From the cell containing the given text, extract its center point as [x, y] coordinate. 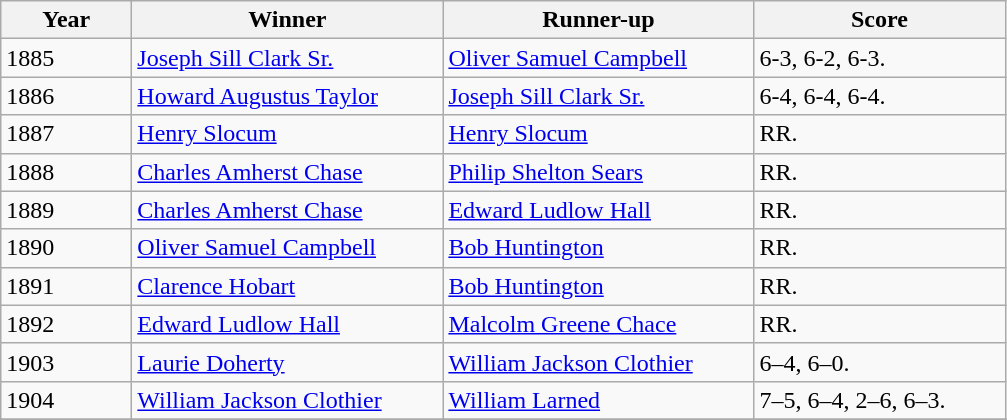
1888 [66, 172]
7–5, 6–4, 2–6, 6–3. [880, 400]
William Larned [598, 400]
6-3, 6-2, 6-3. [880, 58]
1887 [66, 134]
1892 [66, 324]
1903 [66, 362]
6–4, 6–0. [880, 362]
Philip Shelton Sears [598, 172]
Clarence Hobart [288, 286]
Year [66, 20]
1885 [66, 58]
1904 [66, 400]
1890 [66, 248]
1886 [66, 96]
Laurie Doherty [288, 362]
6-4, 6-4, 6-4. [880, 96]
1889 [66, 210]
Winner [288, 20]
Malcolm Greene Chace [598, 324]
Score [880, 20]
Howard Augustus Taylor [288, 96]
Runner-up [598, 20]
1891 [66, 286]
